From the cell containing the given text, extract its center point as (X, Y) coordinate. 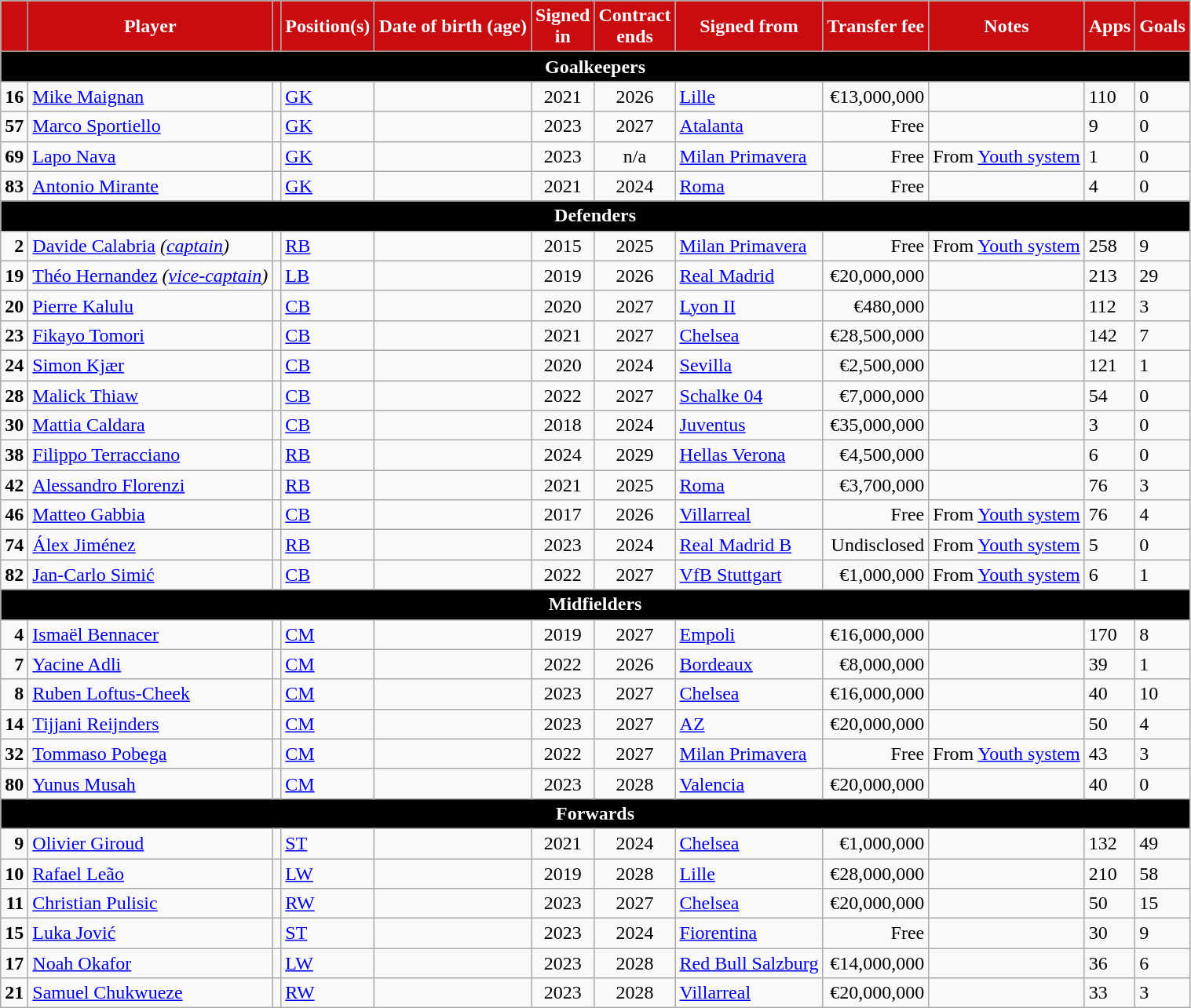
Filippo Terracciano (151, 455)
83 (14, 186)
17 (14, 963)
58 (1163, 874)
Real Madrid (749, 276)
Yunus Musah (151, 783)
142 (1109, 335)
132 (1109, 843)
121 (1109, 365)
Pierre Kalulu (151, 305)
Rafael Leão (151, 874)
19 (14, 276)
2017 (563, 515)
€3,700,000 (876, 485)
2 (14, 246)
2018 (563, 425)
€7,000,000 (876, 395)
Date of birth (age) (453, 27)
Noah Okafor (151, 963)
n/a (634, 156)
170 (1109, 634)
213 (1109, 276)
Samuel Chukwueze (151, 993)
36 (1109, 963)
210 (1109, 874)
Malick Thiaw (151, 395)
14 (14, 724)
€8,000,000 (876, 664)
Empoli (749, 634)
Jan-Carlo Simić (151, 575)
Signed from (749, 27)
Red Bull Salzburg (749, 963)
Théo Hernandez (vice-captain) (151, 276)
€14,000,000 (876, 963)
Ruben Loftus-Cheek (151, 694)
Fikayo Tomori (151, 335)
42 (14, 485)
Lyon II (749, 305)
Olivier Giroud (151, 843)
Real Madrid B (749, 545)
43 (1109, 754)
Alessandro Florenzi (151, 485)
€35,000,000 (876, 425)
Signedin (563, 27)
39 (1109, 664)
Antonio Mirante (151, 186)
11 (14, 904)
VfB Stuttgart (749, 575)
€13,000,000 (876, 97)
20 (14, 305)
€2,500,000 (876, 365)
Ismaël Bennacer (151, 634)
Position(s) (328, 27)
82 (14, 575)
Fiorentina (749, 933)
Forwards (595, 813)
Yacine Adli (151, 664)
57 (14, 126)
Transfer fee (876, 27)
74 (14, 545)
Notes (1007, 27)
46 (14, 515)
Bordeaux (749, 664)
Hellas Verona (749, 455)
Atalanta (749, 126)
54 (1109, 395)
Sevilla (749, 365)
Apps (1109, 27)
80 (14, 783)
€4,500,000 (876, 455)
€480,000 (876, 305)
38 (14, 455)
Davide Calabria (captain) (151, 246)
Simon Kjær (151, 365)
Valencia (749, 783)
Lapo Nava (151, 156)
Defenders (595, 216)
69 (14, 156)
2029 (634, 455)
Schalke 04 (749, 395)
Luka Jović (151, 933)
Undisclosed (876, 545)
AZ (749, 724)
21 (14, 993)
Tijjani Reijnders (151, 724)
LB (328, 276)
112 (1109, 305)
23 (14, 335)
Matteo Gabbia (151, 515)
Álex Jiménez (151, 545)
Goals (1163, 27)
Midfielders (595, 604)
Player (151, 27)
Christian Pulisic (151, 904)
29 (1163, 276)
€28,000,000 (876, 874)
Marco Sportiello (151, 126)
33 (1109, 993)
28 (14, 395)
49 (1163, 843)
110 (1109, 97)
Mattia Caldara (151, 425)
Contractends (634, 27)
Juventus (749, 425)
258 (1109, 246)
16 (14, 97)
€28,500,000 (876, 335)
2015 (563, 246)
Tommaso Pobega (151, 754)
Goalkeepers (595, 67)
32 (14, 754)
5 (1109, 545)
24 (14, 365)
Mike Maignan (151, 97)
